For the text-containing cell, return its midpoint in [x, y] coordinate format. 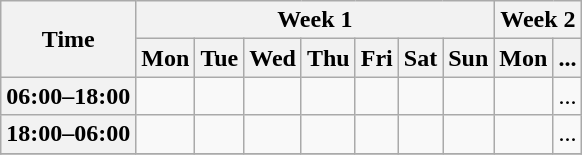
Sat [420, 58]
Sun [468, 58]
06:00–18:00 [68, 96]
Week 1 [315, 20]
Tue [220, 58]
Thu [328, 58]
18:00–06:00 [68, 134]
Fri [376, 58]
Wed [273, 58]
Week 2 [538, 20]
Time [68, 39]
